Output the (x, y) coordinate of the center of the cell containing the given text.  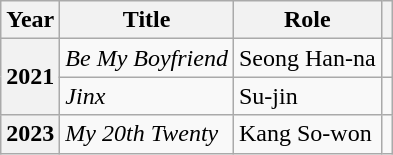
Be My Boyfriend (147, 58)
Seong Han-na (307, 58)
Kang So-won (307, 134)
My 20th Twenty (147, 134)
Role (307, 20)
Title (147, 20)
Su-jin (307, 96)
2021 (30, 77)
Jinx (147, 96)
Year (30, 20)
2023 (30, 134)
